Return the [x, y] coordinate for the center point of the cell that contains the specified text.  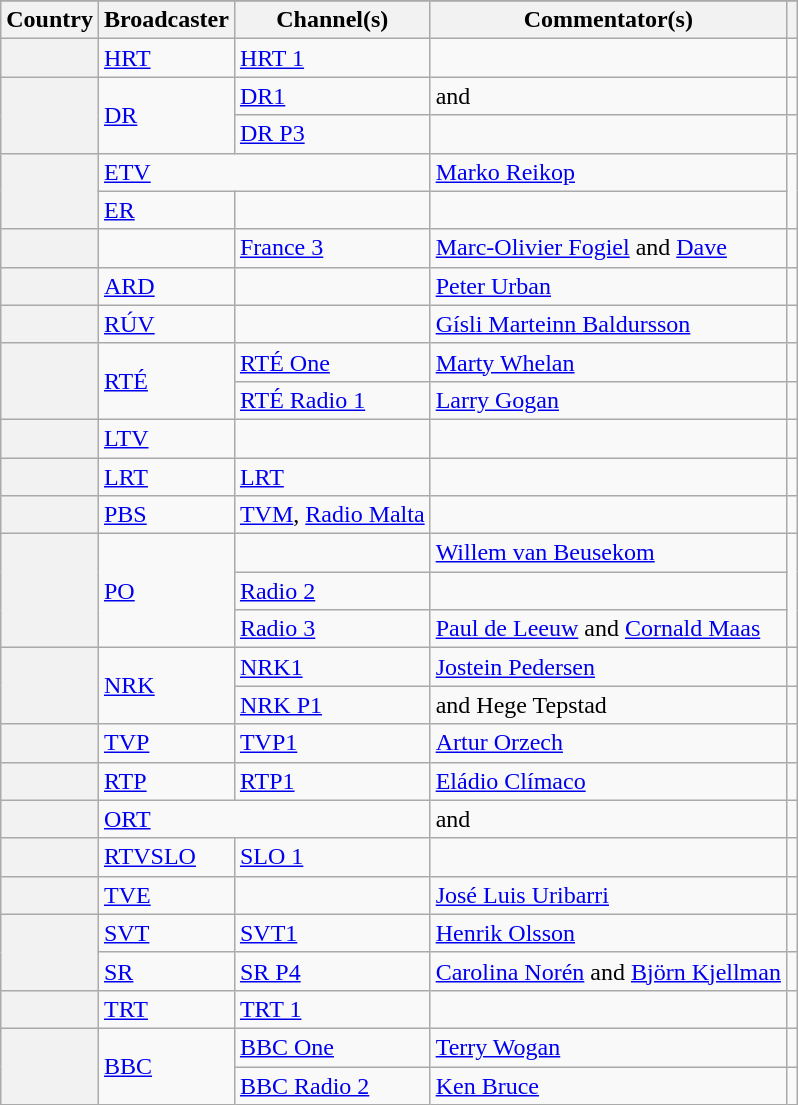
Eládio Clímaco [608, 781]
RTÉ One [332, 362]
NRK [166, 686]
BBC [166, 1066]
RTP [166, 781]
RÚV [166, 324]
HRT 1 [332, 58]
LTV [166, 438]
ARD [166, 286]
RTÉ [166, 381]
and Hege Tepstad [608, 705]
DR [166, 115]
Marko Reikop [608, 172]
TVM, Radio Malta [332, 515]
Peter Urban [608, 286]
ORT [264, 819]
Artur Orzech [608, 743]
Marty Whelan [608, 362]
Commentator(s) [608, 20]
Marc-Olivier Fogiel and Dave [608, 248]
RTÉ Radio 1 [332, 400]
Henrik Olsson [608, 933]
NRK1 [332, 667]
ER [166, 210]
BBC Radio 2 [332, 1085]
DR1 [332, 96]
TVE [166, 895]
TRT [166, 1009]
DR P3 [332, 134]
RTVSLO [166, 857]
France 3 [332, 248]
TVP [166, 743]
NRK P1 [332, 705]
Country [50, 20]
TVP1 [332, 743]
Larry Gogan [608, 400]
PBS [166, 515]
José Luis Uribarri [608, 895]
Jostein Pedersen [608, 667]
Carolina Norén and Björn Kjellman [608, 971]
Channel(s) [332, 20]
HRT [166, 58]
Gísli Marteinn Baldursson [608, 324]
BBC One [332, 1047]
SLO 1 [332, 857]
Radio 3 [332, 629]
Terry Wogan [608, 1047]
Ken Bruce [608, 1085]
Radio 2 [332, 591]
SVT1 [332, 933]
Broadcaster [166, 20]
SVT [166, 933]
RTP1 [332, 781]
ETV [264, 172]
SR [166, 971]
SR P4 [332, 971]
Willem van Beusekom [608, 553]
PO [166, 591]
Paul de Leeuw and Cornald Maas [608, 629]
TRT 1 [332, 1009]
